Detect which cell encompasses the target text, then output its [X, Y] center coordinate. 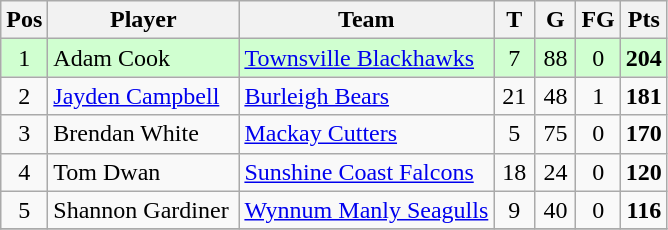
120 [644, 172]
Townsville Blackhawks [366, 58]
Jayden Campbell [144, 96]
75 [556, 134]
2 [24, 96]
40 [556, 210]
Sunshine Coast Falcons [366, 172]
48 [556, 96]
181 [644, 96]
Pts [644, 20]
G [556, 20]
Team [366, 20]
24 [556, 172]
116 [644, 210]
Player [144, 20]
T [514, 20]
170 [644, 134]
4 [24, 172]
Brendan White [144, 134]
21 [514, 96]
Shannon Gardiner [144, 210]
18 [514, 172]
Wynnum Manly Seagulls [366, 210]
Adam Cook [144, 58]
88 [556, 58]
Mackay Cutters [366, 134]
3 [24, 134]
Tom Dwan [144, 172]
204 [644, 58]
7 [514, 58]
9 [514, 210]
Burleigh Bears [366, 96]
FG [598, 20]
Pos [24, 20]
